Search for the cell housing the specified text and yield its [X, Y] center coordinate. 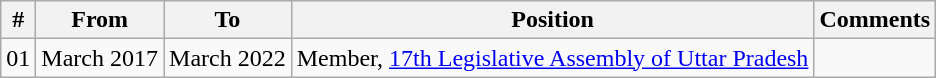
Member, 17th Legislative Assembly of Uttar Pradesh [552, 58]
March 2017 [100, 58]
Position [552, 20]
# [18, 20]
March 2022 [228, 58]
To [228, 20]
From [100, 20]
01 [18, 58]
Comments [875, 20]
